Capture the cell that displays the provided text and extract its [x, y] central coordinate. 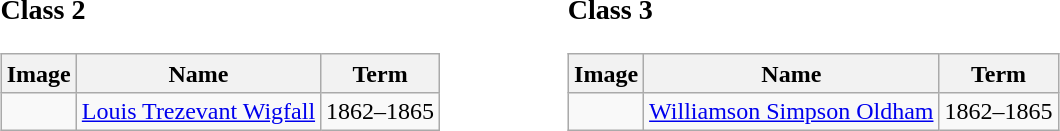
Williamson Simpson Oldham [792, 111]
Louis Trezevant Wigfall [198, 111]
